Return the (X, Y) coordinate for the center point of the cell that contains the specified text.  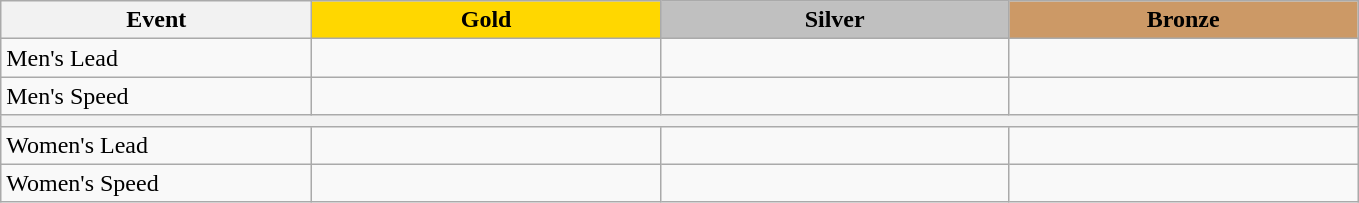
Men's Speed (156, 96)
Women's Speed (156, 183)
Women's Lead (156, 145)
Event (156, 20)
Silver (834, 20)
Bronze (1184, 20)
Men's Lead (156, 58)
Gold (486, 20)
